Detect which cell encompasses the target text, then output its [x, y] center coordinate. 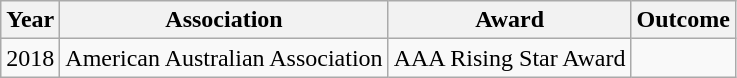
Outcome [683, 20]
Association [224, 20]
Year [30, 20]
American Australian Association [224, 58]
AAA Rising Star Award [510, 58]
Award [510, 20]
2018 [30, 58]
